Locate the cell with the specified text and output its [X, Y] center coordinate. 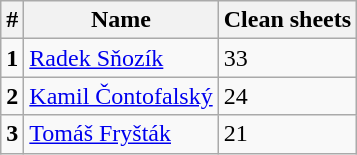
Radek Sňozík [121, 58]
2 [12, 96]
21 [287, 134]
1 [12, 58]
Kamil Čontofalský [121, 96]
Name [121, 20]
Tomáš Fryšták [121, 134]
Clean sheets [287, 20]
33 [287, 58]
# [12, 20]
24 [287, 96]
3 [12, 134]
